Return (x, y) of the center of cell containing provided text 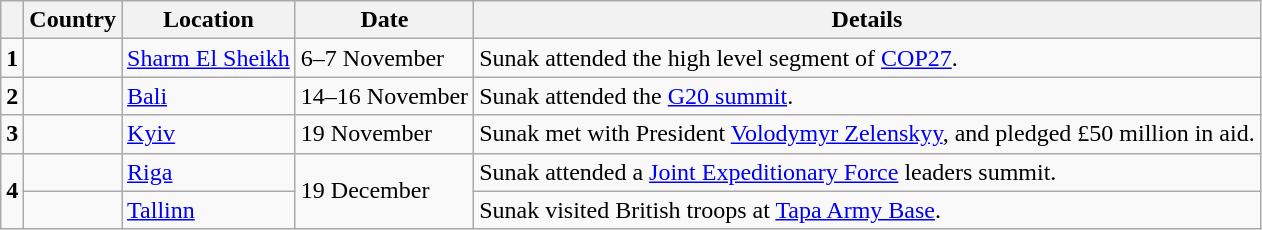
19 December (384, 191)
Sunak attended a Joint Expeditionary Force leaders summit. (868, 172)
4 (12, 191)
Location (209, 20)
Kyiv (209, 134)
Date (384, 20)
19 November (384, 134)
14–16 November (384, 96)
Sunak visited British troops at Tapa Army Base. (868, 210)
2 (12, 96)
1 (12, 58)
Details (868, 20)
Riga (209, 172)
Tallinn (209, 210)
Sharm El Sheikh (209, 58)
Sunak attended the high level segment of COP27. (868, 58)
3 (12, 134)
Country (73, 20)
Sunak attended the G20 summit. (868, 96)
Sunak met with President Volodymyr Zelenskyy, and pledged £50 million in aid. (868, 134)
6–7 November (384, 58)
Bali (209, 96)
